Scan for the cell matching the given text and deliver its [x, y] coordinate at center. 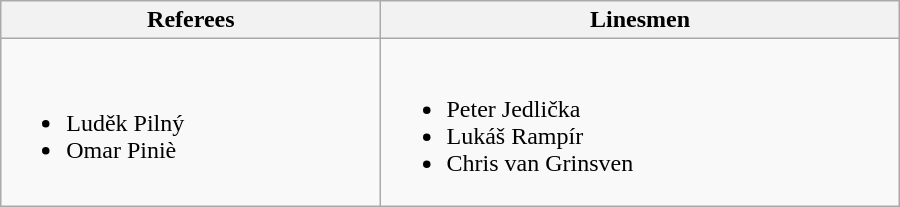
Referees [191, 20]
Peter Jedlička Lukáš Rampír Chris van Grinsven [640, 122]
Linesmen [640, 20]
Luděk Pilný Omar Piniè [191, 122]
